Determine the (X, Y) coordinate at the center of the cell enclosing the given text.  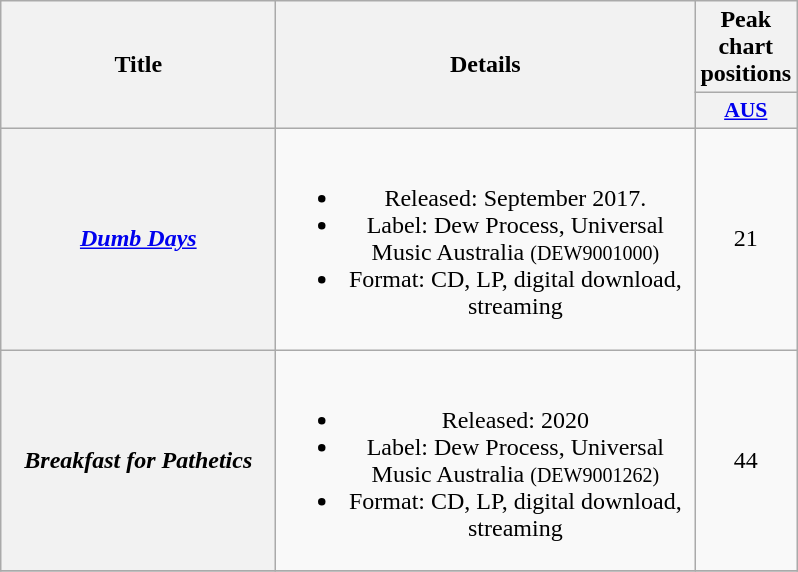
AUS (746, 111)
Released: September 2017.Label: Dew Process, Universal Music Australia (DEW9001000)Format: CD, LP, digital download, streaming (486, 238)
21 (746, 238)
Details (486, 65)
Title (138, 65)
Released: 2020Label: Dew Process, Universal Music Australia (DEW9001262)Format: CD, LP, digital download, streaming (486, 460)
Dumb Days (138, 238)
Peak chart positions (746, 47)
Breakfast for Pathetics (138, 460)
44 (746, 460)
